Search for the cell housing the specified text and yield its [X, Y] center coordinate. 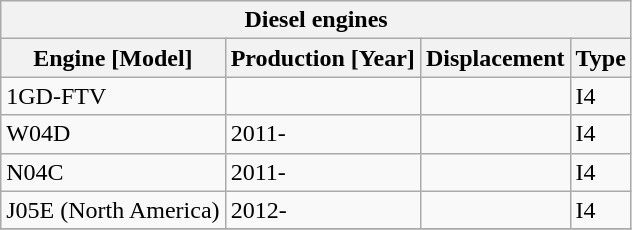
2012- [322, 210]
Displacement [495, 58]
Engine [Model] [113, 58]
Production [Year] [322, 58]
N04C [113, 172]
Type [600, 58]
W04D [113, 134]
J05E (North America) [113, 210]
Diesel engines [316, 20]
1GD-FTV [113, 96]
